Find where the given text appears and provide that cell's center as [x, y] coordinate. 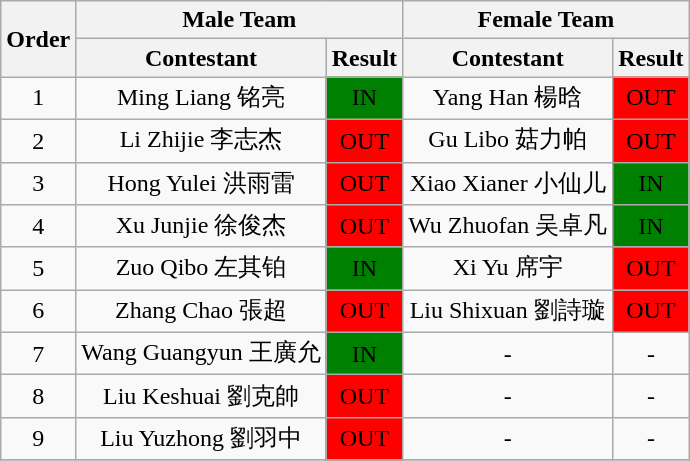
5 [38, 268]
Liu Keshuai 劉克帥 [201, 396]
Xi Yu 席宇 [508, 268]
Hong Yulei 洪雨雷 [201, 184]
Ming Liang 铭亮 [201, 98]
Liu Yuzhong 劉羽中 [201, 438]
Xiao Xianer 小仙儿 [508, 184]
2 [38, 140]
Liu Shixuan 劉詩璇 [508, 312]
Xu Junjie 徐俊杰 [201, 226]
4 [38, 226]
Li Zhijie 李志杰 [201, 140]
7 [38, 354]
Zhang Chao 張超 [201, 312]
6 [38, 312]
Gu Libo 菇力帕 [508, 140]
Wu Zhuofan 吴卓凡 [508, 226]
9 [38, 438]
Yang Han 楊晗 [508, 98]
8 [38, 396]
3 [38, 184]
Wang Guangyun 王廣允 [201, 354]
Female Team [546, 20]
Order [38, 39]
Male Team [240, 20]
1 [38, 98]
Zuo Qibo 左其铂 [201, 268]
